Find where the given text appears and provide that cell's center as (X, Y) coordinate. 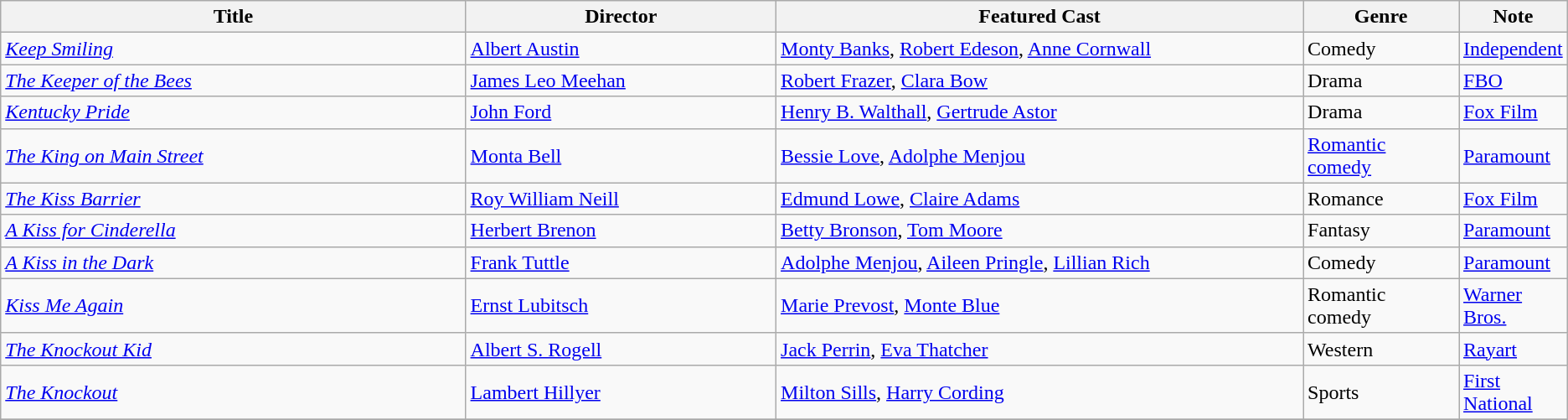
Adolphe Menjou, Aileen Pringle, Lillian Rich (1040, 262)
A Kiss for Cinderella (233, 231)
Lambert Hillyer (621, 392)
John Ford (621, 112)
Bessie Love, Adolphe Menjou (1040, 156)
Director (621, 17)
Fantasy (1381, 231)
Monta Bell (621, 156)
James Leo Meehan (621, 80)
Herbert Brenon (621, 231)
Monty Banks, Robert Edeson, Anne Cornwall (1040, 49)
Betty Bronson, Tom Moore (1040, 231)
Marie Prevost, Monte Blue (1040, 305)
Albert S. Rogell (621, 349)
Note (1514, 17)
Featured Cast (1040, 17)
The Kiss Barrier (233, 199)
The Keeper of the Bees (233, 80)
Albert Austin (621, 49)
FBO (1514, 80)
Rayart (1514, 349)
Jack Perrin, Eva Thatcher (1040, 349)
Independent (1514, 49)
Genre (1381, 17)
The King on Main Street (233, 156)
Keep Smiling (233, 49)
A Kiss in the Dark (233, 262)
Kentucky Pride (233, 112)
Ernst Lubitsch (621, 305)
Western (1381, 349)
Frank Tuttle (621, 262)
First National (1514, 392)
Henry B. Walthall, Gertrude Astor (1040, 112)
The Knockout Kid (233, 349)
The Knockout (233, 392)
Sports (1381, 392)
Robert Frazer, Clara Bow (1040, 80)
Milton Sills, Harry Cording (1040, 392)
Kiss Me Again (233, 305)
Warner Bros. (1514, 305)
Romance (1381, 199)
Roy William Neill (621, 199)
Edmund Lowe, Claire Adams (1040, 199)
Title (233, 17)
